Search for the cell housing the specified text and yield its [X, Y] center coordinate. 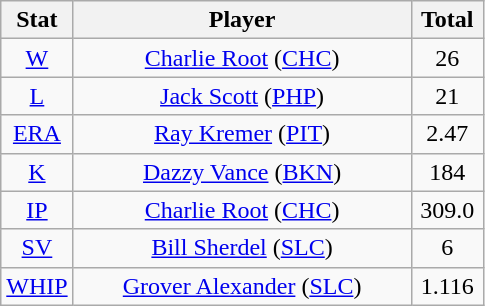
WHIP [37, 286]
L [37, 96]
Bill Sherdel (SLC) [242, 248]
Player [242, 20]
Stat [37, 20]
Dazzy Vance (BKN) [242, 172]
184 [447, 172]
1.116 [447, 286]
K [37, 172]
IP [37, 210]
6 [447, 248]
21 [447, 96]
26 [447, 58]
Total [447, 20]
Ray Kremer (PIT) [242, 134]
ERA [37, 134]
W [37, 58]
309.0 [447, 210]
Jack Scott (PHP) [242, 96]
SV [37, 248]
2.47 [447, 134]
Grover Alexander (SLC) [242, 286]
